Detect which cell encompasses the target text, then output its [X, Y] center coordinate. 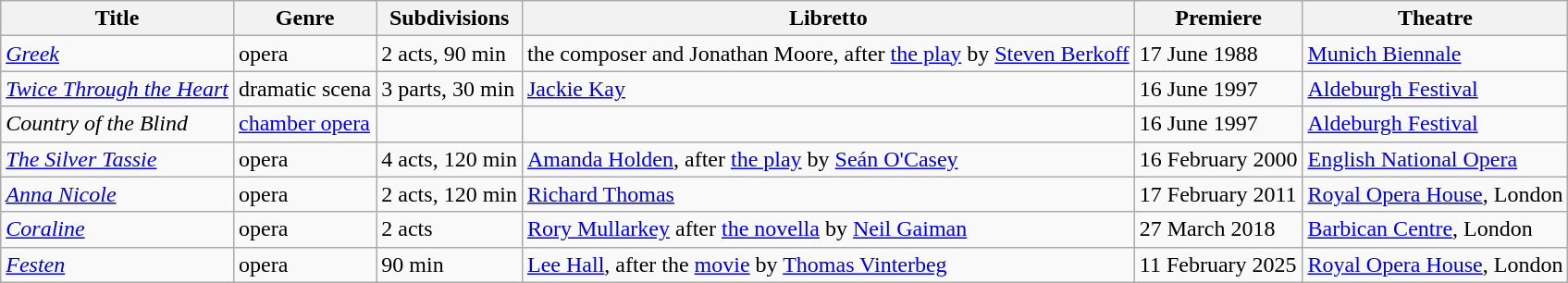
Greek [117, 54]
Theatre [1436, 18]
2 acts, 90 min [450, 54]
2 acts [450, 229]
Festen [117, 265]
Libretto [828, 18]
Munich Biennale [1436, 54]
2 acts, 120 min [450, 194]
Twice Through the Heart [117, 89]
the composer and Jonathan Moore, after the play by Steven Berkoff [828, 54]
11 February 2025 [1218, 265]
Premiere [1218, 18]
dramatic scena [304, 89]
16 February 2000 [1218, 159]
Lee Hall, after the movie by Thomas Vinterbeg [828, 265]
Country of the Blind [117, 124]
chamber opera [304, 124]
Amanda Holden, after the play by Seán O'Casey [828, 159]
17 February 2011 [1218, 194]
27 March 2018 [1218, 229]
3 parts, 30 min [450, 89]
Subdivisions [450, 18]
English National Opera [1436, 159]
Richard Thomas [828, 194]
4 acts, 120 min [450, 159]
90 min [450, 265]
Genre [304, 18]
Anna Nicole [117, 194]
Title [117, 18]
Rory Mullarkey after the novella by Neil Gaiman [828, 229]
Coraline [117, 229]
Jackie Kay [828, 89]
The Silver Tassie [117, 159]
17 June 1988 [1218, 54]
Barbican Centre, London [1436, 229]
